Return [X, Y] of the center of cell containing provided text 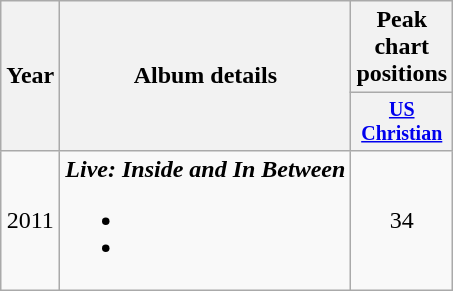
2011 [30, 220]
Album details [206, 76]
Peak chart positions [402, 47]
Year [30, 76]
34 [402, 220]
USChristian [402, 122]
Live: Inside and In Between [206, 220]
